Extract the [X, Y] coordinate from the center of the cell holding the provided text.  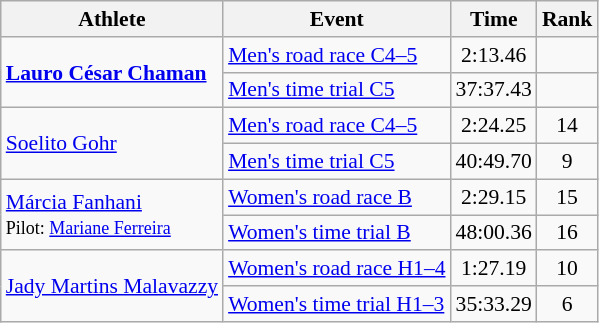
16 [568, 233]
Lauro César Chaman [112, 72]
15 [568, 197]
48:00.36 [494, 233]
2:13.46 [494, 55]
Athlete [112, 19]
9 [568, 162]
2:24.25 [494, 126]
Time [494, 19]
Soelito Gohr [112, 144]
Women's time trial H1–3 [336, 304]
14 [568, 126]
40:49.70 [494, 162]
Women's time trial B [336, 233]
10 [568, 269]
Márcia FanhaniPilot: Mariane Ferreira [112, 214]
35:33.29 [494, 304]
Rank [568, 19]
Women's road race B [336, 197]
Women's road race H1–4 [336, 269]
2:29.15 [494, 197]
Jady Martins Malavazzy [112, 286]
37:37.43 [494, 90]
6 [568, 304]
1:27.19 [494, 269]
Event [336, 19]
